Locate the cell with the specified text and output its [X, Y] center coordinate. 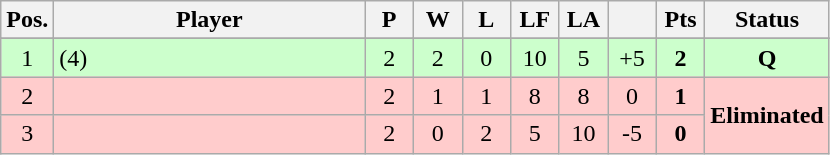
Q [767, 58]
Pts [680, 20]
(4) [210, 58]
LF [536, 20]
W [438, 20]
LA [584, 20]
Eliminated [767, 115]
Status [767, 20]
L [486, 20]
Pos. [28, 20]
3 [28, 134]
+5 [632, 58]
-5 [632, 134]
Player [210, 20]
P [390, 20]
